Extract the [X, Y] coordinate from the center of the cell holding the provided text.  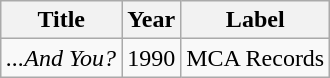
1990 [152, 58]
MCA Records [256, 58]
...And You? [62, 58]
Title [62, 20]
Year [152, 20]
Label [256, 20]
